Detect which cell encompasses the target text, then output its (x, y) center coordinate. 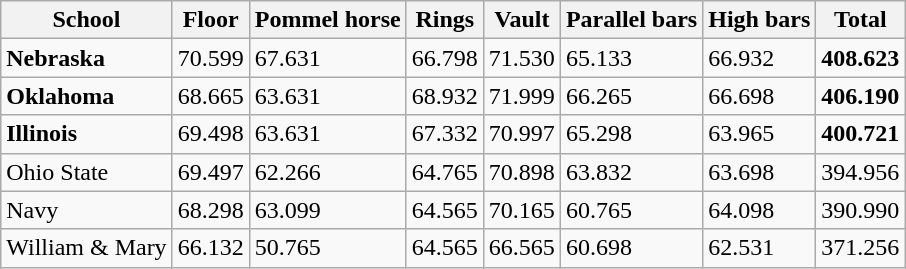
68.298 (210, 210)
Rings (444, 20)
Illinois (86, 134)
Ohio State (86, 172)
66.565 (522, 248)
63.832 (631, 172)
70.898 (522, 172)
67.332 (444, 134)
70.997 (522, 134)
68.665 (210, 96)
64.765 (444, 172)
High bars (760, 20)
50.765 (328, 248)
69.497 (210, 172)
65.298 (631, 134)
408.623 (860, 58)
390.990 (860, 210)
Pommel horse (328, 20)
Parallel bars (631, 20)
66.132 (210, 248)
66.932 (760, 58)
70.165 (522, 210)
71.999 (522, 96)
68.932 (444, 96)
Nebraska (86, 58)
400.721 (860, 134)
63.698 (760, 172)
Floor (210, 20)
70.599 (210, 58)
64.098 (760, 210)
371.256 (860, 248)
66.698 (760, 96)
Navy (86, 210)
Vault (522, 20)
67.631 (328, 58)
Total (860, 20)
School (86, 20)
60.765 (631, 210)
60.698 (631, 248)
394.956 (860, 172)
66.265 (631, 96)
71.530 (522, 58)
63.099 (328, 210)
63.965 (760, 134)
Oklahoma (86, 96)
65.133 (631, 58)
406.190 (860, 96)
62.531 (760, 248)
69.498 (210, 134)
William & Mary (86, 248)
62.266 (328, 172)
66.798 (444, 58)
